Search for the cell housing the specified text and yield its (X, Y) center coordinate. 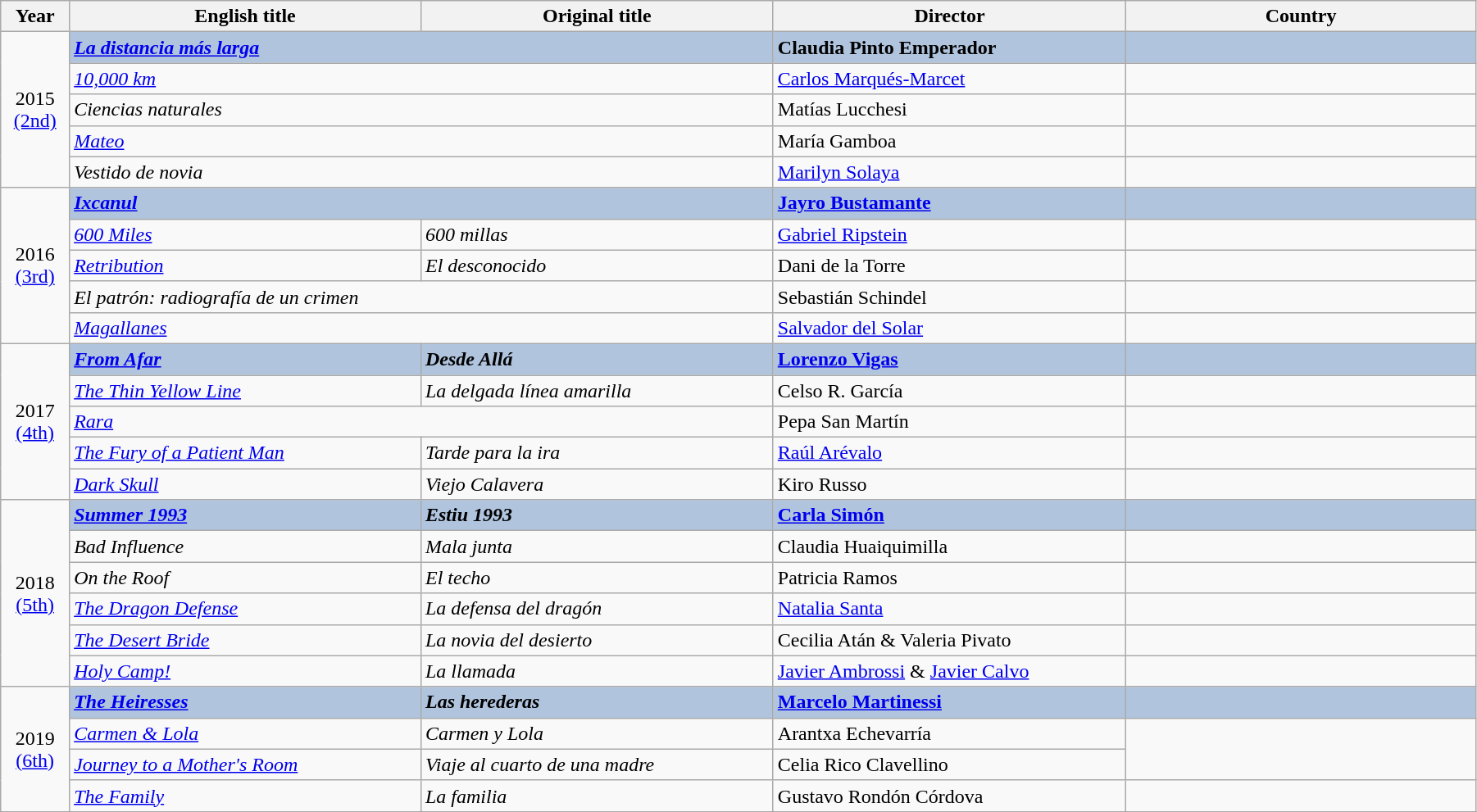
Carmen y Lola (597, 733)
El techo (597, 578)
2018(5th) (35, 593)
600 millas (597, 234)
Summer 1993 (246, 515)
The Dragon Defense (246, 609)
Tarde para la ira (597, 453)
Claudia Pinto Emperador (949, 48)
Estiu 1993 (597, 515)
Original title (597, 16)
La defensa del dragón (597, 609)
Retribution (246, 265)
Patricia Ramos (949, 578)
La novia del desierto (597, 640)
The Fury of a Patient Man (246, 453)
Marilyn Solaya (949, 172)
Ciencias naturales (421, 110)
La distancia más larga (421, 48)
Bad Influence (246, 547)
Vestido de novia (421, 172)
English title (246, 16)
Sebastián Schindel (949, 297)
Carmen & Lola (246, 733)
Viaje al cuarto de una madre (597, 764)
Desde Allá (597, 359)
Carla Simón (949, 515)
From Afar (246, 359)
Year (35, 16)
Arantxa Echevarría (949, 733)
Director (949, 16)
Holy Camp! (246, 671)
Marcelo Martinessi (949, 702)
Gabriel Ripstein (949, 234)
Dark Skull (246, 484)
Gustavo Rondón Córdova (949, 796)
Raúl Arévalo (949, 453)
10,000 km (421, 79)
The Family (246, 796)
Lorenzo Vigas (949, 359)
2019(6th) (35, 749)
La delgada línea amarilla (597, 391)
On the Roof (246, 578)
600 Miles (246, 234)
El patrón: radiografía de un crimen (421, 297)
El desconocido (597, 265)
Journey to a Mother's Room (246, 764)
Matías Lucchesi (949, 110)
Pepa San Martín (949, 422)
Kiro Russo (949, 484)
Salvador del Solar (949, 328)
Natalia Santa (949, 609)
Mateo (421, 141)
The Heiresses (246, 702)
2016(3rd) (35, 265)
Country (1302, 16)
La familia (597, 796)
Javier Ambrossi & Javier Calvo (949, 671)
Celia Rico Clavellino (949, 764)
2015(2nd) (35, 110)
The Thin Yellow Line (246, 391)
Celso R. García (949, 391)
2017(4th) (35, 421)
Dani de la Torre (949, 265)
Rara (421, 422)
The Desert Bride (246, 640)
Carlos Marqués-Marcet (949, 79)
Magallanes (421, 328)
Claudia Huaiquimilla (949, 547)
Jayro Bustamante (949, 203)
María Gamboa (949, 141)
Mala junta (597, 547)
La llamada (597, 671)
Ixcanul (421, 203)
Cecilia Atán & Valeria Pivato (949, 640)
Las herederas (597, 702)
Viejo Calavera (597, 484)
